Extract the [x, y] coordinate from the center of the cell holding the provided text.  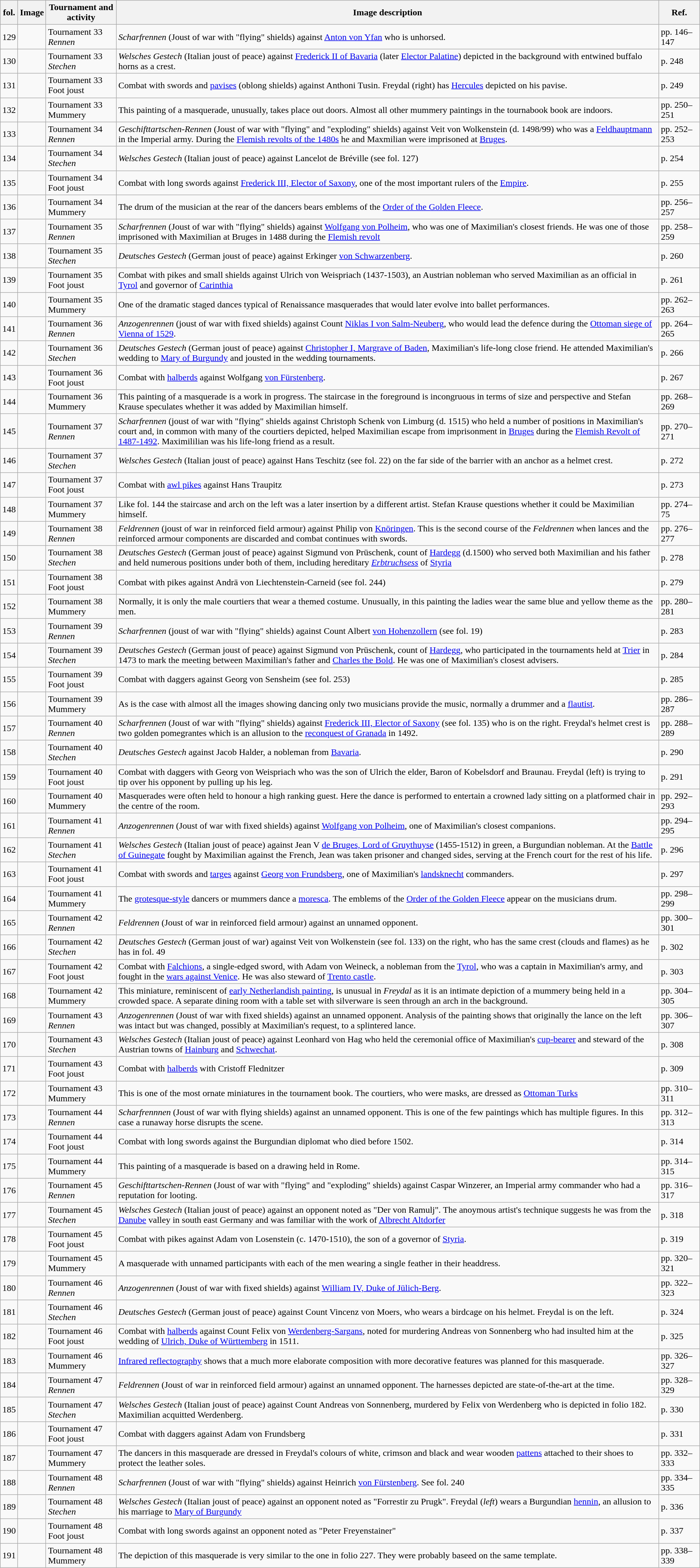
180 [9, 1288]
pp. 310–311 [679, 1093]
173 [9, 1117]
Tournament 39 Foot joust [81, 679]
Combat with long swords against Frederick III, Elector of Saxony, one of the most important rulers of the Empire. [387, 182]
Tournament 48 Stechen [81, 1507]
Combat with halberds with Cristoff Flednitzer [387, 1069]
p. 302 [679, 947]
Tournament 40 Rennen [81, 728]
134 [9, 159]
Tournament 46 Mummery [81, 1360]
189 [9, 1507]
p. 330 [679, 1409]
p. 249 [679, 85]
131 [9, 85]
p. 308 [679, 1044]
Tournament 43 Stechen [81, 1044]
pp. 280–281 [679, 607]
Tournament 44 Rennen [81, 1117]
The grotesque-style dancers or mummers dance a moresca. The emblems of the Order of the Golden Fleece appear on the musicians drum. [387, 898]
188 [9, 1482]
Tournament 36 Foot joust [81, 378]
pp. 256–257 [679, 207]
Tournament 36 Stechen [81, 353]
Tournament 37 Mummery [81, 509]
Scharfrennen (joust of war with "flying" shields) against Count Albert von Hohenzollern (see fol. 19) [387, 630]
p. 297 [679, 874]
pp. 288–289 [679, 728]
p. 279 [679, 582]
Tournament 34 Rennen [81, 134]
139 [9, 280]
Tournament 35 Mummery [81, 304]
146 [9, 461]
Welsches Gestech (Italian joust of peace) against Hans Teschitz (see fol. 22) on the far side of the barrier with an anchor as a helmet crest. [387, 461]
154 [9, 655]
Feldrennen (Joust of war in reinforced field armour) against an unnamed opponent. The harnesses depicted are state-of-the-art at the time. [387, 1385]
Scharfrennen (Joust of war with "flying" shields) against Heinrich von Fürstenberg. See fol. 240 [387, 1482]
130 [9, 61]
p. 254 [679, 159]
149 [9, 533]
Tournament 47 Foot joust [81, 1434]
pp. 262–263 [679, 304]
p. 261 [679, 280]
Tournament 35 Foot joust [81, 280]
Combat with long swords against an opponent noted as "Peter Freyenstainer" [387, 1531]
p. 290 [679, 752]
pp. 328–329 [679, 1385]
p. 314 [679, 1142]
161 [9, 826]
Tournament 40 Stechen [81, 752]
175 [9, 1166]
Combat with daggers against Georg von Sensheim (see fol. 253) [387, 679]
Anzogenrennen (Joust of war with fixed shields) against William IV, Duke of Jülich-Berg. [387, 1288]
pp. 332–333 [679, 1458]
Tournament 42 Rennen [81, 923]
Tournament 41 Rennen [81, 826]
p. 266 [679, 353]
pp. 274–75 [679, 509]
Tournament 35 Stechen [81, 256]
p. 303 [679, 972]
Welsches Gestech (Italian joust of peace) against Lancelot de Bréville (see fol. 127) [387, 159]
185 [9, 1409]
Image description [387, 13]
pp. 334–335 [679, 1482]
Tournament 39 Rennen [81, 630]
150 [9, 558]
144 [9, 402]
Combat with swords and targes against Georg von Frundsberg, one of Maximilian's landsknecht commanders. [387, 874]
Tournament and activity [81, 13]
Tournament 43 Mummery [81, 1093]
Tournament 33 Foot joust [81, 85]
Tournament 33 Rennen [81, 37]
Tournament 42 Stechen [81, 947]
147 [9, 485]
Tournament 36 Rennen [81, 329]
Tournament 38 Rennen [81, 533]
Tournament 42 Foot joust [81, 972]
Tournament 41 Foot joust [81, 874]
Tournament 34 Mummery [81, 207]
p. 309 [679, 1069]
p. 291 [679, 777]
pp. 326–327 [679, 1360]
145 [9, 431]
178 [9, 1239]
Combat with halberds against Wolfgang von Fürstenberg. [387, 378]
Combat with awl pikes against Hans Traupitz [387, 485]
Tournament 47 Stechen [81, 1409]
pp. 270–271 [679, 431]
pp. 306–307 [679, 1020]
143 [9, 378]
Tournament 48 Mummery [81, 1556]
163 [9, 874]
152 [9, 607]
This painting of a masquerade, unusually, takes place out doors. Almost all other mummery paintings in the tournabook book are indoors. [387, 110]
Tournament 34 Stechen [81, 159]
186 [9, 1434]
p. 337 [679, 1531]
p. 278 [679, 558]
Tournament 48 Foot joust [81, 1531]
Tournament 45 Rennen [81, 1191]
pp. 316–317 [679, 1191]
181 [9, 1312]
Tournament 39 Mummery [81, 704]
Tournament 45 Foot joust [81, 1239]
fol. [9, 13]
179 [9, 1263]
190 [9, 1531]
pp. 250–251 [679, 110]
Tournament 36 Mummery [81, 402]
The depiction of this masquerade is very similar to the one in folio 227. They were probably baseed on the same template. [387, 1556]
136 [9, 207]
166 [9, 947]
pp. 314–315 [679, 1166]
Tournament 37 Foot joust [81, 485]
pp. 292–293 [679, 801]
Tournament 33 Stechen [81, 61]
Tournament 44 Foot joust [81, 1142]
p. 260 [679, 256]
191 [9, 1556]
This painting of a masquerade is based on a drawing held in Rome. [387, 1166]
pp. 276–277 [679, 533]
176 [9, 1191]
pp. 320–321 [679, 1263]
Tournament 47 Rennen [81, 1385]
153 [9, 630]
Feldrennen (Joust of war in reinforced field armour) against an unnamed opponent. [387, 923]
155 [9, 679]
p. 285 [679, 679]
pp. 298–299 [679, 898]
159 [9, 777]
Tournament 34 Foot joust [81, 182]
Tournament 43 Rennen [81, 1020]
Tournament 47 Mummery [81, 1458]
Tournament 41 Mummery [81, 898]
167 [9, 972]
pp. 304–305 [679, 995]
164 [9, 898]
158 [9, 752]
Tournament 38 Foot joust [81, 582]
This is one of the most ornate miniatures in the tournament book. The courtiers, who were masks, are dressed as Ottoman Turks [387, 1093]
174 [9, 1142]
Combat with pikes against Adam von Losenstein (c. 1470-1510), the son of a governor of Styria. [387, 1239]
pp. 294–295 [679, 826]
172 [9, 1093]
p. 325 [679, 1337]
Combat with swords and pavises (oblong shields) against Anthoni Tusin. Freydal (right) has Hercules depicted on his pavise. [387, 85]
Image [32, 13]
148 [9, 509]
165 [9, 923]
Tournament 38 Stechen [81, 558]
Tournament 44 Mummery [81, 1166]
p. 331 [679, 1434]
168 [9, 995]
Anzogenrennen (Joust of war with fixed shields) against Wolfgang von Polheim, one of Maximilian's closest companions. [387, 826]
162 [9, 850]
142 [9, 353]
pp. 264–265 [679, 329]
pp. 252–253 [679, 134]
135 [9, 182]
Ref. [679, 13]
157 [9, 728]
pp. 300–301 [679, 923]
177 [9, 1215]
Tournament 45 Stechen [81, 1215]
p. 296 [679, 850]
Tournament 46 Stechen [81, 1312]
p. 336 [679, 1507]
140 [9, 304]
p. 267 [679, 378]
pp. 268–269 [679, 402]
Tournament 45 Mummery [81, 1263]
137 [9, 231]
Combat with long swords against the Burgundian diplomat who died before 1502. [387, 1142]
132 [9, 110]
pp. 338–339 [679, 1556]
Deutsches Gestech (German joust of peace) against Erkinger von Schwarzenberg. [387, 256]
187 [9, 1458]
170 [9, 1044]
The drum of the musician at the rear of the dancers bears emblems of the Order of the Golden Fleece. [387, 207]
As is the case with almost all the images showing dancing only two musicians provide the music, normally a drummer and a flautist. [387, 704]
p. 273 [679, 485]
Tournament 46 Foot joust [81, 1337]
pp. 312–313 [679, 1117]
pp. 146–147 [679, 37]
Tournament 43 Foot joust [81, 1069]
p. 319 [679, 1239]
Tournament 48 Rennen [81, 1482]
p. 272 [679, 461]
p. 318 [679, 1215]
p. 255 [679, 182]
pp. 322–323 [679, 1288]
Tournament 39 Stechen [81, 655]
169 [9, 1020]
160 [9, 801]
Combat with daggers against Adam von Frundsberg [387, 1434]
p. 284 [679, 655]
A masquerade with unnamed participants with each of the men wearing a single feather in their headdress. [387, 1263]
Tournament 40 Foot joust [81, 777]
151 [9, 582]
Scharfrennen (Joust of war with "flying" shields) against Anton von Yfan who is unhorsed. [387, 37]
138 [9, 256]
Deutsches Gestech against Jacob Halder, a nobleman from Bavaria. [387, 752]
One of the dramatic staged dances typical of Renaissance masquerades that would later evolve into ballet performances. [387, 304]
Tournament 41 Stechen [81, 850]
183 [9, 1360]
Combat with pikes against Andrä von Liechtenstein-Carneid (see fol. 244) [387, 582]
129 [9, 37]
171 [9, 1069]
133 [9, 134]
156 [9, 704]
Tournament 37 Stechen [81, 461]
p. 324 [679, 1312]
Tournament 46 Rennen [81, 1288]
p. 283 [679, 630]
184 [9, 1385]
Infrared reflectography shows that a much more elaborate composition with more decorative features was planned for this masquerade. [387, 1360]
Tournament 42 Mummery [81, 995]
Tournament 37 Rennen [81, 431]
Deutsches Gestech (German joust of peace) against Count Vincenz von Moers, who wears a birdcage on his helmet. Freydal is on the left. [387, 1312]
141 [9, 329]
Tournament 33 Mummery [81, 110]
p. 248 [679, 61]
Tournament 35 Rennen [81, 231]
pp. 286–287 [679, 704]
Tournament 40 Mummery [81, 801]
Tournament 38 Mummery [81, 607]
182 [9, 1337]
pp. 258–259 [679, 231]
